Search for the cell housing the specified text and yield its [X, Y] center coordinate. 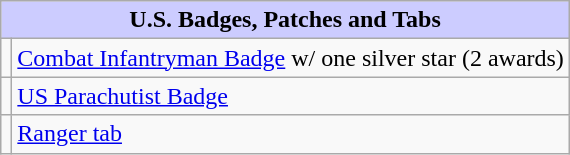
U.S. Badges, Patches and Tabs [286, 20]
US Parachutist Badge [291, 96]
Combat Infantryman Badge w/ one silver star (2 awards) [291, 58]
Ranger tab [291, 134]
